Locate the cell with the specified text and output its (x, y) center coordinate. 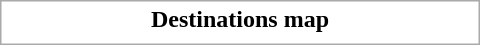
Destinations map (240, 19)
